Provide the [X, Y] coordinate of the cell's center where the given text is located.  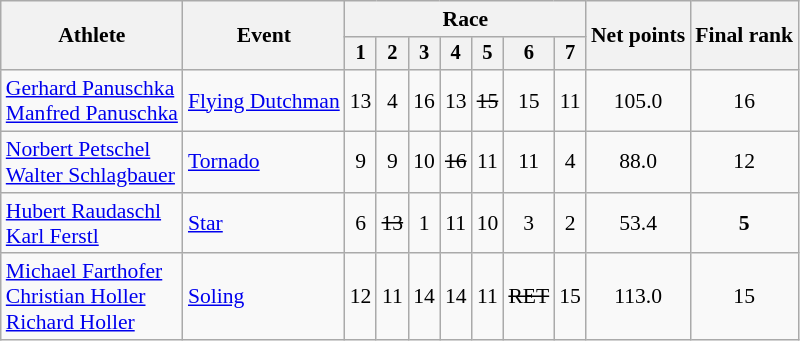
Net points [638, 36]
Norbert PetschelWalter Schlagbauer [92, 162]
105.0 [638, 100]
Soling [264, 298]
Flying Dutchman [264, 100]
53.4 [638, 224]
Tornado [264, 162]
Star [264, 224]
Hubert RaudaschlKarl Ferstl [92, 224]
Athlete [92, 36]
113.0 [638, 298]
Event [264, 36]
RET [528, 298]
Gerhard PanuschkaManfred Panuschka [92, 100]
Race [466, 19]
7 [570, 54]
88.0 [638, 162]
Michael FarthoferChristian HollerRichard Holler [92, 298]
Final rank [744, 36]
